Scan for the cell matching the given text and deliver its (X, Y) coordinate at center. 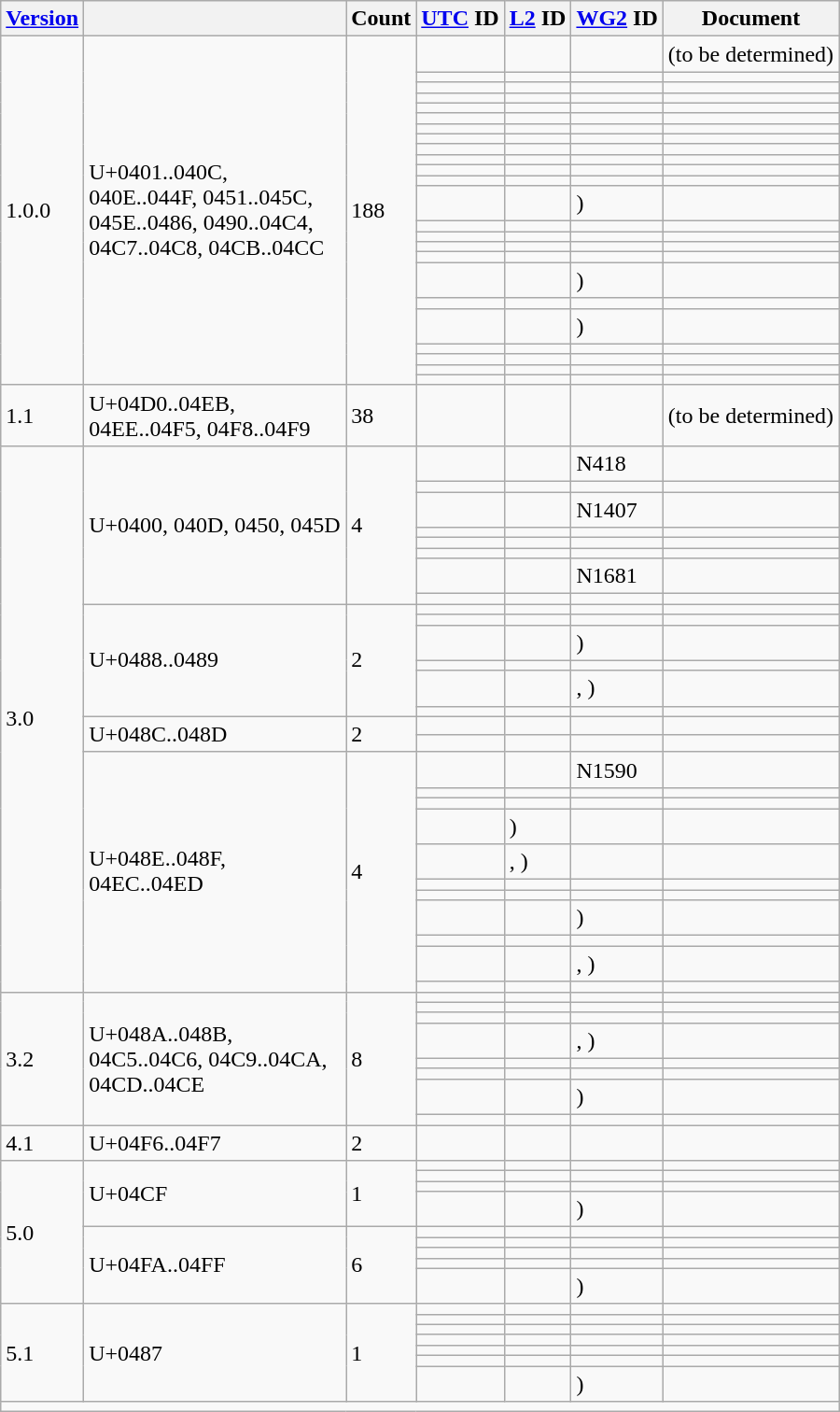
3.2 (43, 1058)
U+0488..0489 (215, 660)
U+0487 (215, 1352)
N1681 (617, 576)
5.0 (43, 1233)
1.1 (43, 415)
6 (381, 1265)
U+0401..040C, 040E..044F, 0451..045C, 045E..0486, 0490..04C4, 04C7..04C8, 04CB..04CC (215, 211)
1.0.0 (43, 211)
3.0 (43, 719)
8 (381, 1058)
U+04FA..04FF (215, 1265)
38 (381, 415)
N1407 (617, 509)
U+048A..048B, 04C5..04C6, 04C9..04CA, 04CD..04CE (215, 1058)
188 (381, 211)
Document (750, 19)
WG2 ID (617, 19)
U+048C..048D (215, 734)
U+0400, 040D, 0450, 045D (215, 525)
UTC ID (460, 19)
L2 ID (538, 19)
N1590 (617, 770)
U+048E..048F, 04EC..04ED (215, 872)
U+04F6..04F7 (215, 1142)
5.1 (43, 1352)
4.1 (43, 1142)
U+04D0..04EB, 04EE..04F5, 04F8..04F9 (215, 415)
U+04CF (215, 1193)
Count (381, 19)
Version (43, 19)
N418 (617, 463)
